Return [x, y] of the center of cell containing provided text 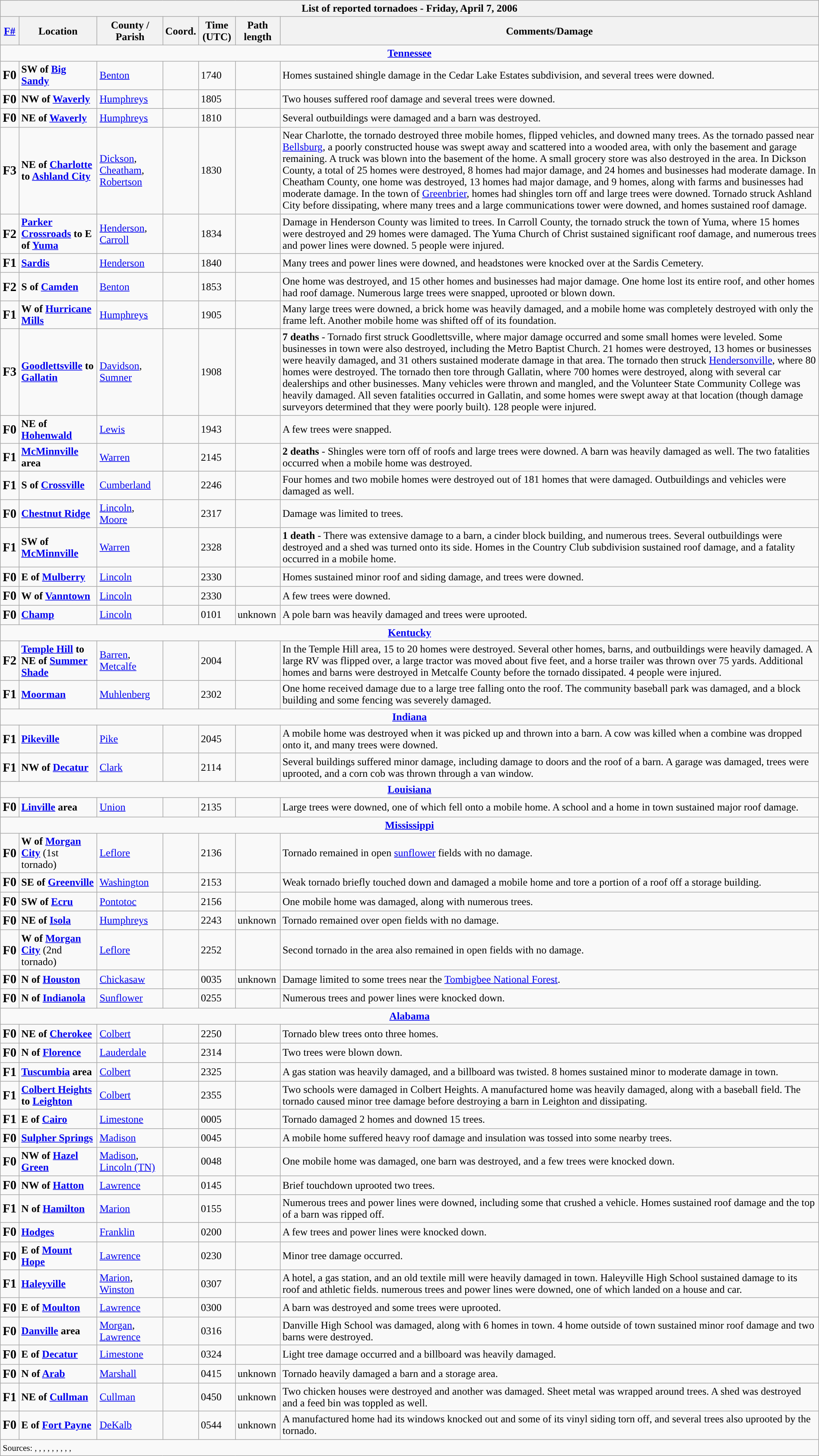
Davidson, Sumner [130, 372]
Lincoln, Moore [130, 514]
0324 [217, 1355]
Damage was limited to trees. [549, 514]
Tornado heavily damaged a barn and a storage area. [549, 1374]
2317 [217, 514]
Danville area [58, 1331]
Second tornado in the area also remained in open fields with no damage. [549, 950]
Several outbuildings were damaged and a barn was destroyed. [549, 118]
Brief touchdown uprooted two trees. [549, 1185]
Homes sustained shingle damage in the Cedar Lake Estates subdivision, and several trees were downed. [549, 75]
2004 [217, 661]
0415 [217, 1374]
0045 [217, 1138]
Numerous trees and power lines were downed, including some that crushed a vehicle. Homes sustained roof damage and the top of a barn was ripped off. [549, 1209]
2136 [217, 853]
A few trees were downed. [549, 596]
NW of Decatur [58, 767]
0230 [217, 1256]
1853 [217, 287]
0307 [217, 1284]
0005 [217, 1119]
0316 [217, 1331]
A few trees were snapped. [549, 429]
1805 [217, 99]
A pole barn was heavily damaged and trees were uprooted. [549, 615]
A barn was destroyed and some trees were uprooted. [549, 1307]
S of Camden [58, 287]
0300 [217, 1307]
Muhlenberg [130, 694]
1810 [217, 118]
2328 [217, 548]
NE of Isola [58, 921]
Pontotoc [130, 902]
1830 [217, 171]
Alabama [409, 1016]
0200 [217, 1232]
NE of Cullman [58, 1397]
Marshall [130, 1374]
2250 [217, 1034]
Comments/Damage [549, 31]
W of Hurricane Mills [58, 314]
Chickasaw [130, 979]
0035 [217, 979]
2252 [217, 950]
SW of Big Sandy [58, 75]
0544 [217, 1425]
1943 [217, 429]
Indiana [409, 717]
Tornado blew trees onto three homes. [549, 1034]
0145 [217, 1185]
Pikeville [58, 739]
Washington [130, 883]
Tornado damaged 2 homes and downed 15 trees. [549, 1119]
NW of Hazel Green [58, 1162]
2314 [217, 1053]
1834 [217, 234]
Temple Hill to NE of Summer Shade [58, 661]
Time (UTC) [217, 31]
Chestnut Ridge [58, 514]
McMinnville area [58, 458]
F# [10, 31]
SW of McMinnville [58, 548]
Barren, Metcalfe [130, 661]
Homes sustained minor roof and siding damage, and trees were downed. [549, 577]
Four homes and two mobile homes were destroyed out of 181 homes that were damaged. Outbuildings and vehicles were damaged as well. [549, 485]
1905 [217, 314]
2045 [217, 739]
W of Vanntown [58, 596]
W of Morgan City (2nd tornado) [58, 950]
Haleyville [58, 1284]
Marion, Winston [130, 1284]
Tornado remained in open sunflower fields with no damage. [549, 853]
2302 [217, 694]
Cumberland [130, 485]
A mobile home suffered heavy roof damage and insulation was tossed into some nearby trees. [549, 1138]
Moorman [58, 694]
2135 [217, 807]
E of Decatur [58, 1355]
Many trees and power lines were downed, and headstones were knocked over at the Sardis Cemetery. [549, 263]
0155 [217, 1209]
One mobile home was damaged, one barn was destroyed, and a few trees were knocked down. [549, 1162]
N of Florence [58, 1053]
NE of Hohenwald [58, 429]
Champ [58, 615]
2153 [217, 883]
N of Indianola [58, 998]
Cullman [130, 1397]
Large trees were downed, one of which fell onto a mobile home. A school and a home in town sustained major roof damage. [549, 807]
Two trees were blown down. [549, 1053]
E of Mulberry [58, 577]
Tuscumbia area [58, 1072]
W of Morgan City (1st tornado) [58, 853]
Louisiana [409, 789]
E of Moulton [58, 1307]
N of Houston [58, 979]
SE of Greenville [58, 883]
DeKalb [130, 1425]
Sardis [58, 263]
Sunflower [130, 998]
NW of Hatton [58, 1185]
Kentucky [409, 633]
2114 [217, 767]
County / Parish [130, 31]
2156 [217, 902]
E of Fort Payne [58, 1425]
E of Mount Hope [58, 1256]
E of Cairo [58, 1119]
Sources: , , , , , , , , , [409, 1447]
Path length [257, 31]
2145 [217, 458]
Hodges [58, 1232]
Clark [130, 767]
NE of Cherokee [58, 1034]
S of Crossville [58, 485]
Henderson [130, 263]
Lauderdale [130, 1053]
2325 [217, 1072]
Two houses suffered roof damage and several trees were downed. [549, 99]
Marion [130, 1209]
Goodlettsville to Gallatin [58, 372]
Madison, Lincoln (TN) [130, 1162]
Union [130, 807]
A gas station was heavily damaged, and a billboard was twisted. 8 homes sustained minor to moderate damage in town. [549, 1072]
NE of Waverly [58, 118]
NW of Waverly [58, 99]
1740 [217, 75]
2246 [217, 485]
1840 [217, 263]
0048 [217, 1162]
Minor tree damage occurred. [549, 1256]
2243 [217, 921]
Danville High School was damaged, along with 6 homes in town. 4 home outside of town sustained minor roof damage and two barns were destroyed. [549, 1331]
0255 [217, 998]
Linville area [58, 807]
Damage limited to some trees near the Tombigbee National Forest. [549, 979]
Madison [130, 1138]
Pike [130, 739]
Weak tornado briefly touched down and damaged a mobile home and tore a portion of a roof off a storage building. [549, 883]
N of Arab [58, 1374]
Numerous trees and power lines were knocked down. [549, 998]
A few trees and power lines were knocked down. [549, 1232]
Location [58, 31]
A manufactured home had its windows knocked out and some of its vinyl siding torn off, and several trees also uprooted by the tornado. [549, 1425]
Morgan, Lawrence [130, 1331]
Dickson, Cheatham, Robertson [130, 171]
Sulpher Springs [58, 1138]
Light tree damage occurred and a billboard was heavily damaged. [549, 1355]
Henderson, Carroll [130, 234]
Coord. [181, 31]
2355 [217, 1095]
Lewis [130, 429]
Colbert Heights to Leighton [58, 1095]
SW of Ecru [58, 902]
Tennessee [409, 53]
N of Hamilton [58, 1209]
Tornado remained over open fields with no damage. [549, 921]
1908 [217, 372]
One mobile home was damaged, along with numerous trees. [549, 902]
NE of Charlotte to Ashland City [58, 171]
List of reported tornadoes - Friday, April 7, 2006 [409, 9]
Parker Crossroads to E of Yuma [58, 234]
Mississippi [409, 825]
Franklin [130, 1232]
0101 [217, 615]
0450 [217, 1397]
